Find where the given text appears and provide that cell's center as (x, y) coordinate. 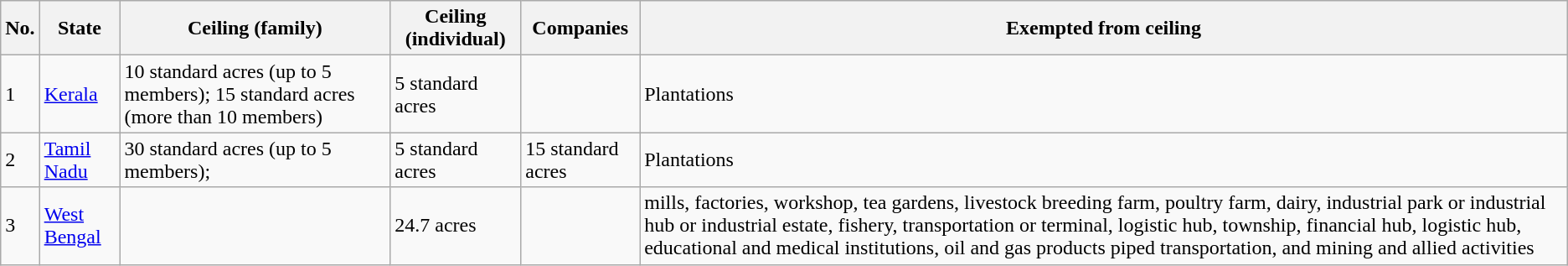
Exempted from ceiling (1104, 29)
24.7 acres (456, 226)
2 (20, 159)
Kerala (80, 94)
No. (20, 29)
Ceiling (family) (255, 29)
State (80, 29)
Companies (580, 29)
1 (20, 94)
30 standard acres (up to 5 members); (255, 159)
10 standard acres (up to 5 members); 15 standard acres (more than 10 members) (255, 94)
Tamil Nadu (80, 159)
Ceiling (individual) (456, 29)
15 standard acres (580, 159)
West Bengal (80, 226)
3 (20, 226)
